Scan for the cell matching the given text and deliver its (x, y) coordinate at center. 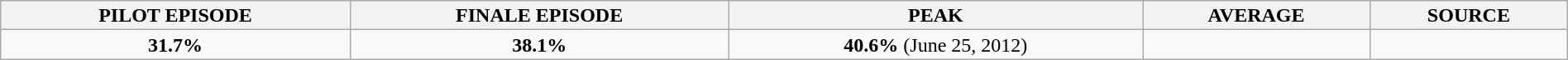
40.6% (June 25, 2012) (936, 45)
SOURCE (1469, 15)
AVERAGE (1257, 15)
PILOT EPISODE (175, 15)
PEAK (936, 15)
31.7% (175, 45)
FINALE EPISODE (539, 15)
38.1% (539, 45)
